Provide the [x, y] coordinate of the cell's center where the given text is located.  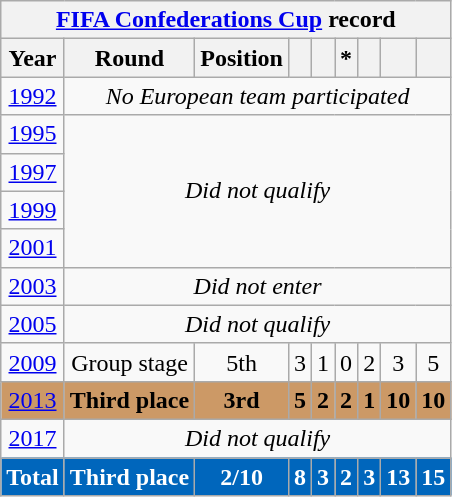
Did not enter [258, 286]
1992 [33, 96]
Total [33, 477]
Group stage [129, 362]
8 [300, 477]
No European team participated [258, 96]
1995 [33, 134]
FIFA Confederations Cup record [226, 20]
2/10 [242, 477]
2001 [33, 248]
2017 [33, 438]
2013 [33, 400]
1999 [33, 210]
2003 [33, 286]
Round [129, 58]
Year [33, 58]
3rd [242, 400]
1997 [33, 172]
Position [242, 58]
15 [434, 477]
0 [346, 362]
2005 [33, 324]
* [346, 58]
13 [398, 477]
2009 [33, 362]
5th [242, 362]
